Find where the given text appears and provide that cell's center as (x, y) coordinate. 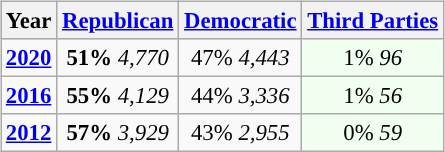
2012 (29, 133)
57% 3,929 (118, 133)
44% 3,336 (240, 96)
43% 2,955 (240, 133)
47% 4,443 (240, 58)
Democratic (240, 21)
2016 (29, 96)
55% 4,129 (118, 96)
Year (29, 21)
2020 (29, 58)
51% 4,770 (118, 58)
1% 96 (373, 58)
Third Parties (373, 21)
Republican (118, 21)
1% 56 (373, 96)
0% 59 (373, 133)
